Determine the (X, Y) coordinate at the center of the cell enclosing the given text.  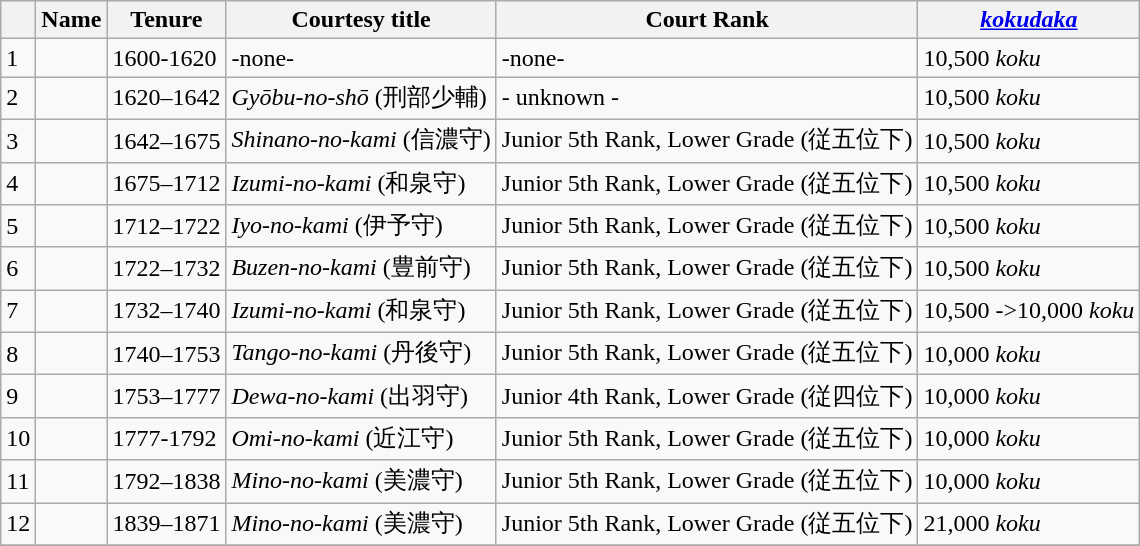
1753–1777 (166, 396)
- unknown - (707, 98)
1722–1732 (166, 268)
Name (72, 20)
1712–1722 (166, 226)
kokudaka (1029, 20)
5 (18, 226)
1620–1642 (166, 98)
Junior 4th Rank, Lower Grade (従四位下) (707, 396)
1675–1712 (166, 184)
10,500 ->10,000 koku (1029, 312)
7 (18, 312)
1642–1675 (166, 140)
11 (18, 482)
10 (18, 438)
21,000 koku (1029, 524)
Shinano-no-kami (信濃守) (361, 140)
Buzen-no-kami (豊前守) (361, 268)
8 (18, 354)
1 (18, 58)
1732–1740 (166, 312)
Iyo-no-kami (伊予守) (361, 226)
Gyōbu-no-shō (刑部少輔) (361, 98)
1839–1871 (166, 524)
1777-1792 (166, 438)
Dewa-no-kami (出羽守) (361, 396)
Tenure (166, 20)
Omi-no-kami (近江守) (361, 438)
4 (18, 184)
6 (18, 268)
12 (18, 524)
1600-1620 (166, 58)
1740–1753 (166, 354)
3 (18, 140)
Court Rank (707, 20)
2 (18, 98)
Tango-no-kami (丹後守) (361, 354)
Courtesy title (361, 20)
1792–1838 (166, 482)
9 (18, 396)
